From the cell containing the given text, extract its center point as (X, Y) coordinate. 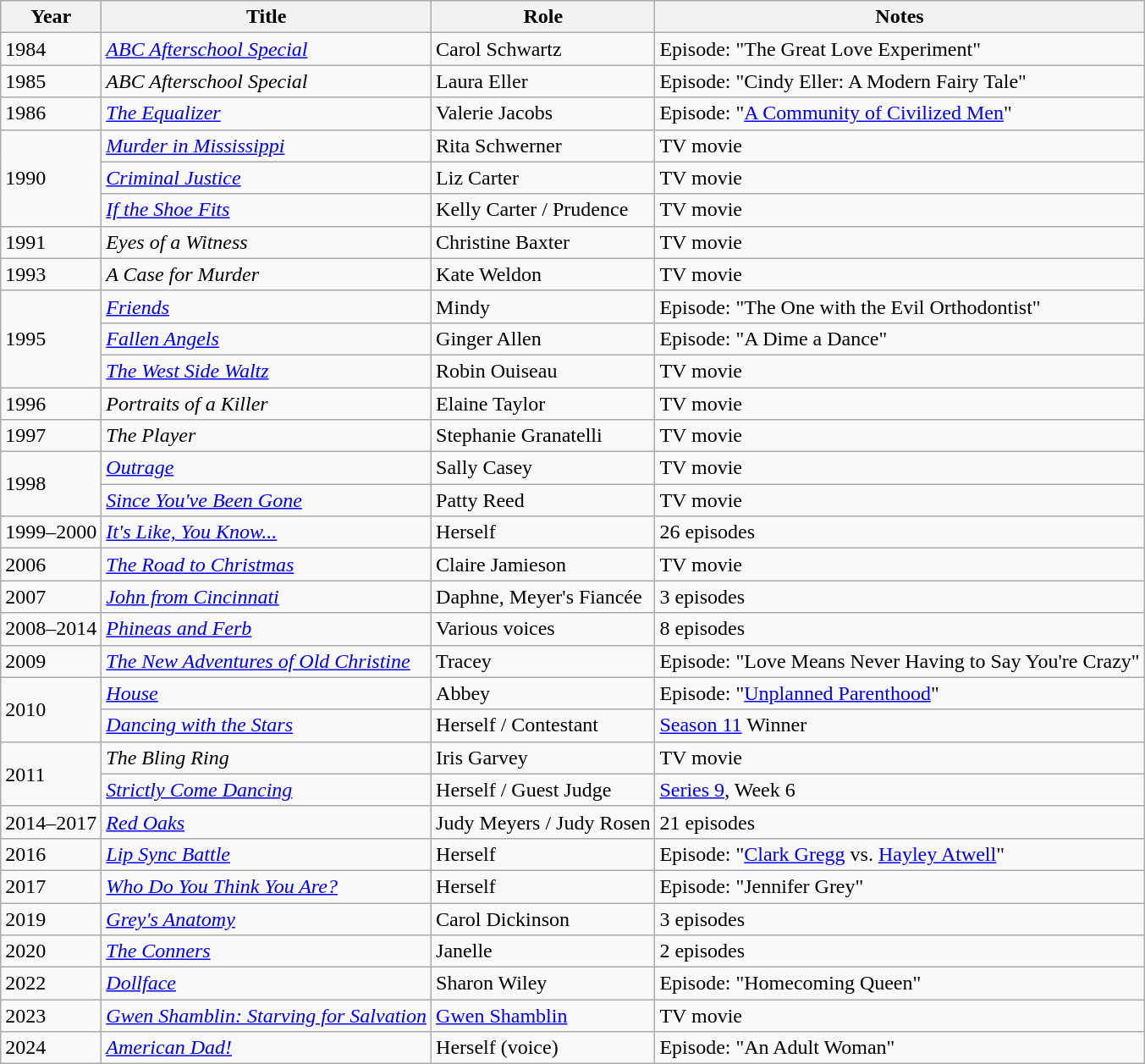
Herself (voice) (543, 1048)
2008–2014 (51, 629)
Strictly Come Dancing (267, 790)
Criminal Justice (267, 178)
2 episodes (900, 951)
Episode: "An Adult Woman" (900, 1048)
21 episodes (900, 822)
Dollface (267, 984)
2020 (51, 951)
Phineas and Ferb (267, 629)
The Road to Christmas (267, 565)
Series 9, Week 6 (900, 790)
2024 (51, 1048)
2017 (51, 886)
Liz Carter (543, 178)
Claire Jamieson (543, 565)
Herself / Guest Judge (543, 790)
Dancing with the Stars (267, 725)
If the Shoe Fits (267, 210)
Episode: "A Community of Civilized Men" (900, 113)
Judy Meyers / Judy Rosen (543, 822)
The Conners (267, 951)
Season 11 Winner (900, 725)
2023 (51, 1016)
Episode: "Unplanned Parenthood" (900, 693)
26 episodes (900, 532)
The Player (267, 436)
Janelle (543, 951)
1986 (51, 113)
Robin Ouiseau (543, 371)
2014–2017 (51, 822)
Episode: "Jennifer Grey" (900, 886)
2009 (51, 661)
Sally Casey (543, 468)
Fallen Angels (267, 339)
Episode: "Clark Gregg vs. Hayley Atwell" (900, 854)
Year (51, 17)
Ginger Allen (543, 339)
2016 (51, 854)
Episode: "Love Means Never Having to Say You're Crazy" (900, 661)
Kate Weldon (543, 274)
1991 (51, 242)
1999–2000 (51, 532)
Title (267, 17)
Herself / Contestant (543, 725)
Carol Schwartz (543, 49)
Friends (267, 306)
Laura Eller (543, 81)
2006 (51, 565)
American Dad! (267, 1048)
Gwen Shamblin (543, 1016)
Grey's Anatomy (267, 918)
House (267, 693)
Episode: "The Great Love Experiment" (900, 49)
1998 (51, 484)
1996 (51, 404)
Portraits of a Killer (267, 404)
1984 (51, 49)
Episode: "A Dime a Dance" (900, 339)
Sharon Wiley (543, 984)
2007 (51, 597)
The New Adventures of Old Christine (267, 661)
Rita Schwerner (543, 146)
Role (543, 17)
Daphne, Meyer's Fiancée (543, 597)
Abbey (543, 693)
2010 (51, 709)
Christine Baxter (543, 242)
2011 (51, 774)
Who Do You Think You Are? (267, 886)
2019 (51, 918)
Since You've Been Gone (267, 500)
It's Like, You Know... (267, 532)
Tracey (543, 661)
1995 (51, 339)
Episode: "The One with the Evil Orthodontist" (900, 306)
Patty Reed (543, 500)
Notes (900, 17)
The Equalizer (267, 113)
Various voices (543, 629)
Valerie Jacobs (543, 113)
1993 (51, 274)
Stephanie Granatelli (543, 436)
Episode: "Cindy Eller: A Modern Fairy Tale" (900, 81)
1997 (51, 436)
Gwen Shamblin: Starving for Salvation (267, 1016)
1990 (51, 178)
Eyes of a Witness (267, 242)
John from Cincinnati (267, 597)
Murder in Mississippi (267, 146)
Lip Sync Battle (267, 854)
Episode: "Homecoming Queen" (900, 984)
The West Side Waltz (267, 371)
A Case for Murder (267, 274)
Mindy (543, 306)
Iris Garvey (543, 758)
Carol Dickinson (543, 918)
8 episodes (900, 629)
Outrage (267, 468)
Kelly Carter / Prudence (543, 210)
Red Oaks (267, 822)
1985 (51, 81)
The Bling Ring (267, 758)
2022 (51, 984)
Elaine Taylor (543, 404)
